Scan for the cell matching the given text and deliver its [x, y] coordinate at center. 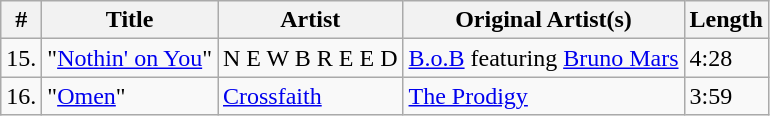
"Omen" [130, 96]
"Nothin' on You" [130, 58]
Artist [311, 20]
B.o.B featuring Bruno Mars [544, 58]
# [22, 20]
3:59 [726, 96]
Title [130, 20]
Length [726, 20]
Crossfaith [311, 96]
16. [22, 96]
Original Artist(s) [544, 20]
15. [22, 58]
The Prodigy [544, 96]
4:28 [726, 58]
N E W B R E E D [311, 58]
